Capture the cell that displays the provided text and extract its (X, Y) central coordinate. 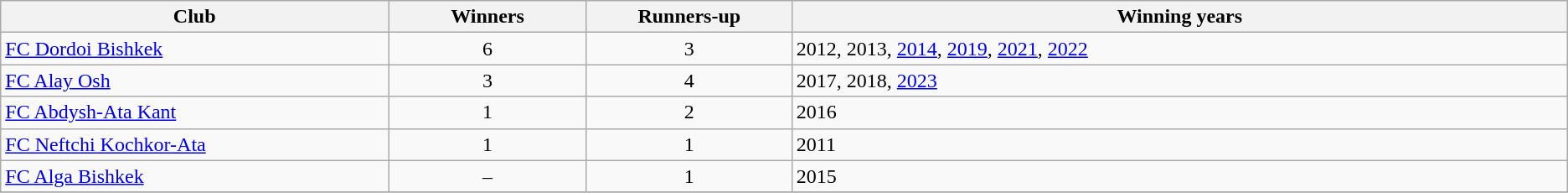
FC Alay Osh (194, 81)
Winning years (1179, 17)
FC Abdysh-Ata Kant (194, 112)
Runners-up (689, 17)
FC Alga Bishkek (194, 176)
2012, 2013, 2014, 2019, 2021, 2022 (1179, 49)
Winners (487, 17)
2016 (1179, 112)
4 (689, 81)
2 (689, 112)
FC Dordoi Bishkek (194, 49)
FC Neftchi Kochkor-Ata (194, 144)
– (487, 176)
Club (194, 17)
6 (487, 49)
2015 (1179, 176)
2017, 2018, 2023 (1179, 81)
2011 (1179, 144)
